Pinpoint the cell where the given text exists, returning its (x, y) midpoint coordinate. 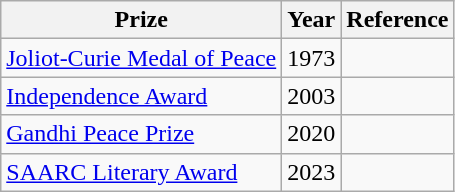
Gandhi Peace Prize (142, 134)
1973 (312, 58)
Reference (398, 20)
Independence Award (142, 96)
Year (312, 20)
2020 (312, 134)
2003 (312, 96)
Prize (142, 20)
2023 (312, 172)
SAARC Literary Award (142, 172)
Joliot-Curie Medal of Peace (142, 58)
